Locate the cell with the specified text and output its (x, y) center coordinate. 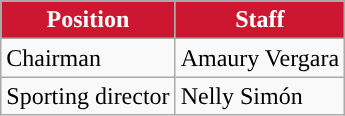
Nelly Simón (260, 96)
Sporting director (88, 96)
Staff (260, 20)
Amaury Vergara (260, 58)
Position (88, 20)
Chairman (88, 58)
